Extract the [x, y] coordinate from the center of the cell holding the provided text.  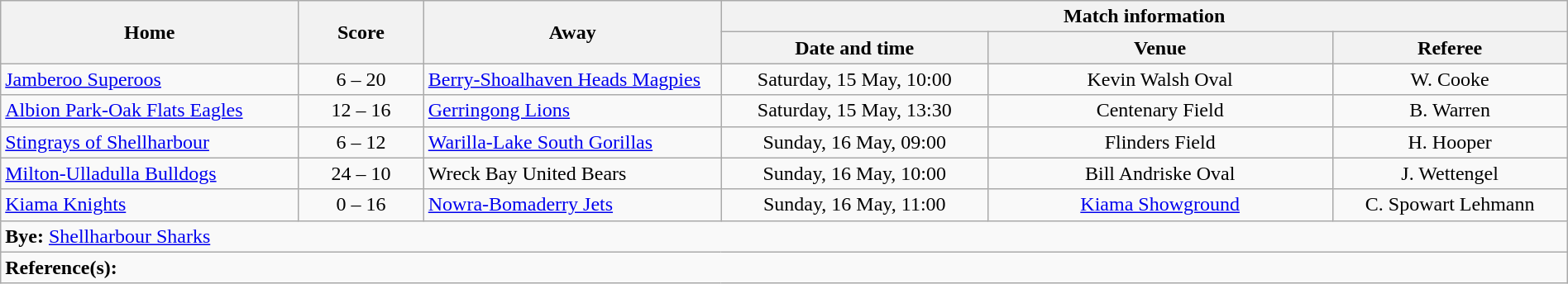
B. Warren [1450, 111]
Referee [1450, 48]
Wreck Bay United Bears [572, 173]
Bill Andriske Oval [1159, 173]
Reference(s): [784, 267]
Home [150, 32]
0 – 16 [361, 205]
Sunday, 16 May, 11:00 [854, 205]
Albion Park-Oak Flats Eagles [150, 111]
Jamberoo Superoos [150, 79]
Gerringong Lions [572, 111]
Stingrays of Shellharbour [150, 142]
Score [361, 32]
Centenary Field [1159, 111]
J. Wettengel [1450, 173]
Milton-Ulladulla Bulldogs [150, 173]
Kiama Knights [150, 205]
6 – 12 [361, 142]
24 – 10 [361, 173]
Kevin Walsh Oval [1159, 79]
Saturday, 15 May, 13:30 [854, 111]
Date and time [854, 48]
H. Hooper [1450, 142]
Sunday, 16 May, 10:00 [854, 173]
12 – 16 [361, 111]
Venue [1159, 48]
6 – 20 [361, 79]
Saturday, 15 May, 10:00 [854, 79]
Bye: Shellharbour Sharks [784, 236]
W. Cooke [1450, 79]
Berry-Shoalhaven Heads Magpies [572, 79]
C. Spowart Lehmann [1450, 205]
Match information [1145, 17]
Warilla-Lake South Gorillas [572, 142]
Sunday, 16 May, 09:00 [854, 142]
Away [572, 32]
Flinders Field [1159, 142]
Kiama Showground [1159, 205]
Nowra-Bomaderry Jets [572, 205]
